Identify which cell holds the provided text, then report its [X, Y] central coordinate. 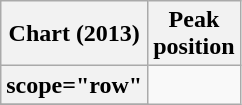
scope="row" [74, 85]
Chart (2013) [74, 34]
Peakposition [194, 34]
